Provide the [x, y] coordinate of the cell's center where the given text is located.  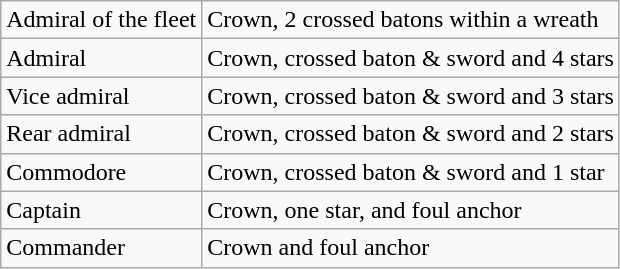
Admiral [102, 58]
Commander [102, 248]
Crown, one star, and foul anchor [411, 210]
Rear admiral [102, 134]
Crown, crossed baton & sword and 4 stars [411, 58]
Crown, crossed baton & sword and 2 stars [411, 134]
Crown, 2 crossed batons within a wreath [411, 20]
Crown, crossed baton & sword and 1 star [411, 172]
Crown, crossed baton & sword and 3 stars [411, 96]
Captain [102, 210]
Vice admiral [102, 96]
Crown and foul anchor [411, 248]
Commodore [102, 172]
Admiral of the fleet [102, 20]
